Return the (x, y) coordinate for the center point of the cell that contains the specified text.  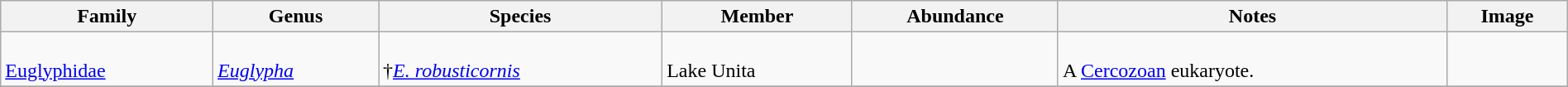
Member (758, 17)
Lake Unita (758, 60)
Genus (296, 17)
Image (1508, 17)
Family (108, 17)
Abundance (954, 17)
Species (521, 17)
†E. robusticornis (521, 60)
Euglypha (296, 60)
A Cercozoan eukaryote. (1252, 60)
Euglyphidae (108, 60)
Notes (1252, 17)
